Locate the cell with the specified text and output its (X, Y) center coordinate. 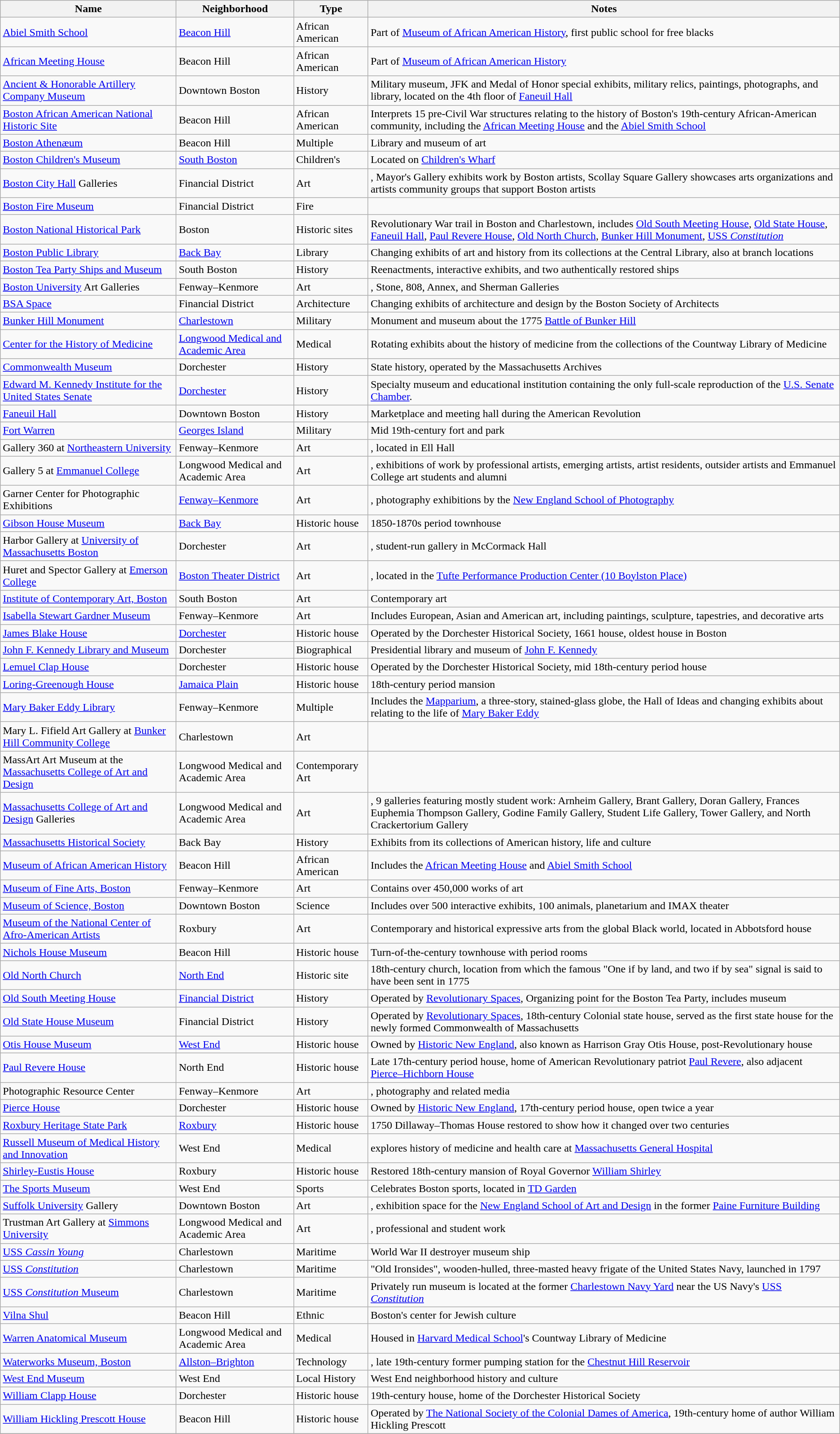
Mary Baker Eddy Library (88, 708)
Part of Museum of African American History (604, 61)
Includes the Mapparium, a three-story, stained-glass globe, the Hall of Ideas and changing exhibits about relating to the life of Mary Baker Eddy (604, 708)
Owned by Historic New England, 17th-century period house, open twice a year (604, 1108)
Fire (331, 206)
Operated by the Dorchester Historical Society, 1661 house, oldest house in Boston (604, 633)
Boston Children's Museum (88, 160)
18th-century church, location from which the famous "One if by land, and two if by sea" signal is said to have been sent in 1775 (604, 975)
, student-run gallery in McCormack Hall (604, 546)
Library (331, 252)
Located on Children's Wharf (604, 160)
, located in Ell Hall (604, 448)
Owned by Historic New England, also known as Harrison Gray Otis House, post-Revolutionary house (604, 1045)
Gibson House Museum (88, 523)
Pierce House (88, 1108)
Roxbury Heritage State Park (88, 1125)
Shirley-Eustis House (88, 1171)
Abiel Smith School (88, 32)
Museum of Science, Boston (88, 906)
Old State House Museum (88, 1021)
Paul Revere House (88, 1068)
John F. Kennedy Library and Museum (88, 650)
James Blake House (88, 633)
Presidential library and museum of John F. Kennedy (604, 650)
explores history of medicine and health care at Massachusetts General Hospital (604, 1148)
Harbor Gallery at University of Massachusetts Boston (88, 546)
Ethnic (331, 1315)
Name (88, 9)
MassArt Art Museum at the Massachusetts College of Art and Design (88, 772)
West End neighborhood history and culture (604, 1379)
Fort Warren (88, 431)
USS Cassin Young (88, 1252)
Massachusetts College of Art and Design Galleries (88, 813)
Includes the African Meeting House and Abiel Smith School (604, 866)
Loring-Greenough House (88, 684)
, located in the Tufte Performance Production Center (10 Boylston Place) (604, 576)
William Clapp House (88, 1396)
Operated by The National Society of the Colonial Dames of America, 19th-century home of author William Hickling Prescott (604, 1419)
, late 19th-century former pumping station for the Chestnut Hill Reservoir (604, 1362)
USS Constitution Museum (88, 1292)
Contains over 450,000 works of art (604, 889)
Monument and museum about the 1775 Battle of Bunker Hill (604, 321)
Neighborhood (235, 9)
Waterworks Museum, Boston (88, 1362)
Lemuel Clap House (88, 667)
Trustman Art Gallery at Simmons University (88, 1228)
Isabella Stewart Gardner Museum (88, 616)
Changing exhibits of architecture and design by the Boston Society of Architects (604, 304)
Russell Museum of Medical History and Innovation (88, 1148)
"Old Ironsides", wooden-hulled, three-masted heavy frigate of the United States Navy, launched in 1797 (604, 1269)
William Hickling Prescott House (88, 1419)
World War II destroyer museum ship (604, 1252)
Boston Theater District (235, 576)
Specialty museum and educational institution containing the only full-scale reproduction of the U.S. Senate Chamber. (604, 391)
Huret and Spector Gallery at Emerson College (88, 576)
Turn-of-the-century townhouse with period rooms (604, 952)
Privately run museum is located at the former Charlestown Navy Yard near the US Navy's USS Constitution (604, 1292)
Historic site (331, 975)
Boston's center for Jewish culture (604, 1315)
Operated by Revolutionary Spaces, Organizing point for the Boston Tea Party, includes museum (604, 998)
Massachusetts Historical Society (88, 842)
Boston African American National Historic Site (88, 119)
Contemporary and historical expressive arts from the global Black world, located in Abbotsford house (604, 928)
Exhibits from its collections of American history, life and culture (604, 842)
Includes European, Asian and American art, including paintings, sculpture, tapestries, and decorative arts (604, 616)
, photography and related media (604, 1091)
Old North Church (88, 975)
Part of Museum of African American History, first public school for free blacks (604, 32)
Boston (235, 229)
Rotating exhibits about the history of medicine from the collections of the Countway Library of Medicine (604, 344)
Gallery 360 at Northeastern University (88, 448)
Allston–Brighton (235, 1362)
Technology (331, 1362)
Boston City Hall Galleries (88, 183)
Library and museum of art (604, 143)
African Meeting House (88, 61)
Commonwealth Museum (88, 367)
Bunker Hill Monument (88, 321)
Georges Island (235, 431)
Warren Anatomical Museum (88, 1338)
Contemporary art (604, 598)
Marketplace and meeting hall during the American Revolution (604, 413)
Local History (331, 1379)
, professional and student work (604, 1228)
Type (331, 9)
Garner Center for Photographic Exhibitions (88, 500)
Historic sites (331, 229)
Sports (331, 1188)
Science (331, 906)
Contemporary Art (331, 772)
, exhibition space for the New England School of Art and Design in the former Paine Furniture Building (604, 1205)
Reenactments, interactive exhibits, and two authentically restored ships (604, 269)
Suffolk University Gallery (88, 1205)
Nichols House Museum (88, 952)
Notes (604, 9)
Boston Tea Party Ships and Museum (88, 269)
Museum of Fine Arts, Boston (88, 889)
Restored 18th-century mansion of Royal Governor William Shirley (604, 1171)
1750 Dillaway–Thomas House restored to show how it changed over two centuries (604, 1125)
State history, operated by the Massachusetts Archives (604, 367)
Operated by the Dorchester Historical Society, mid 18th-century period house (604, 667)
Institute of Contemporary Art, Boston (88, 598)
Old South Meeting House (88, 998)
Boston National Historical Park (88, 229)
Boston Athenæum (88, 143)
Center for the History of Medicine (88, 344)
Biographical (331, 650)
Boston University Art Galleries (88, 287)
USS Constitution (88, 1269)
18th-century period mansion (604, 684)
Gallery 5 at Emmanuel College (88, 471)
Architecture (331, 304)
Boston Public Library (88, 252)
Celebrates Boston sports, located in TD Garden (604, 1188)
West End Museum (88, 1379)
Changing exhibits of art and history from its collections at the Central Library, also at branch locations (604, 252)
Housed in Harvard Medical School's Countway Library of Medicine (604, 1338)
19th-century house, home of the Dorchester Historical Society (604, 1396)
, Stone, 808, Annex, and Sherman Galleries (604, 287)
Photographic Resource Center (88, 1091)
Mid 19th-century fort and park (604, 431)
Faneuil Hall (88, 413)
Edward M. Kennedy Institute for the United States Senate (88, 391)
BSA Space (88, 304)
Children's (331, 160)
Ancient & Honorable Artillery Company Museum (88, 91)
Otis House Museum (88, 1045)
The Sports Museum (88, 1188)
Museum of African American History (88, 866)
1850-1870s period townhouse (604, 523)
Includes over 500 interactive exhibits, 100 animals, planetarium and IMAX theater (604, 906)
Late 17th-century period house, home of American Revolutionary patriot Paul Revere, also adjacent Pierce–Hichborn House (604, 1068)
Mary L. Fifield Art Gallery at Bunker Hill Community College (88, 736)
, exhibitions of work by professional artists, emerging artists, artist residents, outsider artists and Emmanuel College art students and alumni (604, 471)
Vilna Shul (88, 1315)
, photography exhibitions by the New England School of Photography (604, 500)
Jamaica Plain (235, 684)
Boston Fire Museum (88, 206)
Museum of the National Center of Afro-American Artists (88, 928)
